Extract the (x, y) coordinate from the center of the cell holding the provided text.  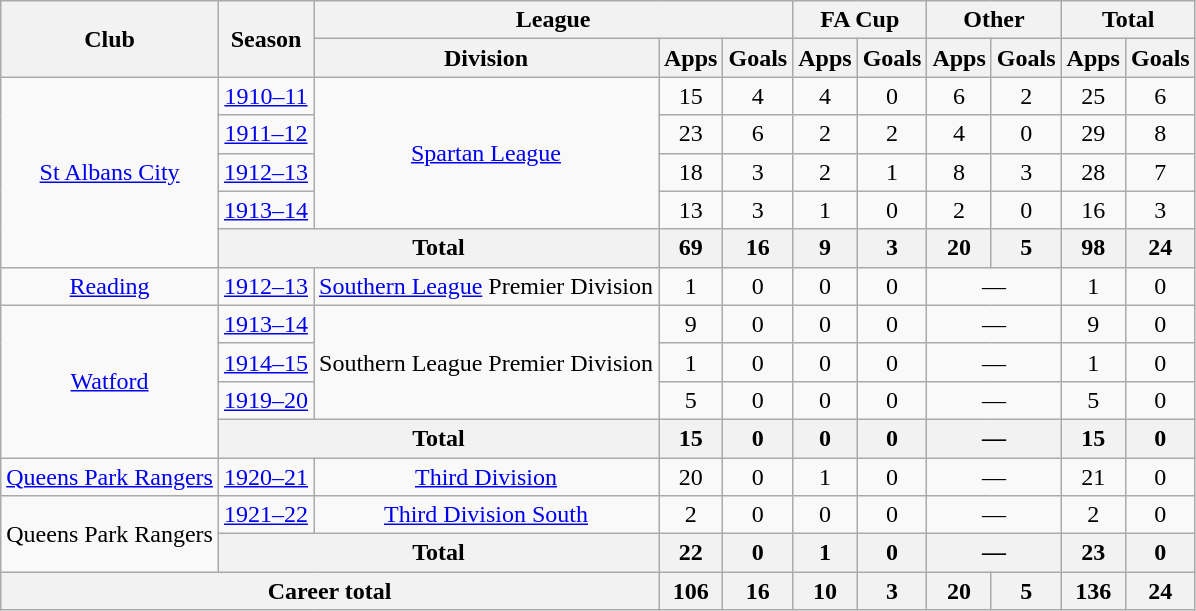
Season (266, 39)
1919–20 (266, 400)
Third Division South (486, 515)
10 (825, 591)
Watford (110, 381)
7 (1160, 172)
25 (1093, 96)
22 (690, 553)
1911–12 (266, 134)
98 (1093, 248)
1910–11 (266, 96)
Division (486, 58)
1914–15 (266, 362)
13 (690, 210)
1920–21 (266, 477)
Other (994, 20)
Career total (330, 591)
106 (690, 591)
136 (1093, 591)
FA Cup (860, 20)
Third Division (486, 477)
1921–22 (266, 515)
18 (690, 172)
St Albans City (110, 172)
Spartan League (486, 153)
21 (1093, 477)
Reading (110, 286)
69 (690, 248)
Club (110, 39)
29 (1093, 134)
League (554, 20)
28 (1093, 172)
